Extract the (x, y) coordinate from the center of the cell holding the provided text.  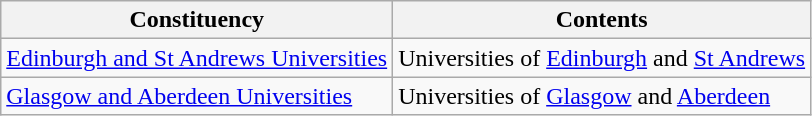
Universities of Glasgow and Aberdeen (602, 96)
Constituency (197, 20)
Glasgow and Aberdeen Universities (197, 96)
Universities of Edinburgh and St Andrews (602, 58)
Contents (602, 20)
Edinburgh and St Andrews Universities (197, 58)
